Provide the [X, Y] coordinate of the cell's center where the given text is located.  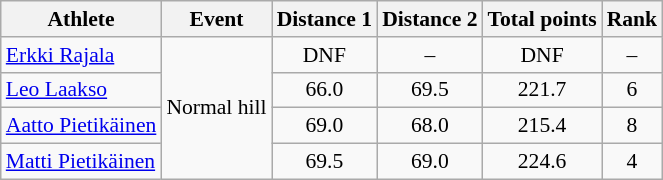
215.4 [542, 126]
Distance 2 [430, 19]
Aatto Pietikäinen [82, 126]
66.0 [324, 90]
8 [632, 126]
221.7 [542, 90]
Rank [632, 19]
Athlete [82, 19]
Leo Laakso [82, 90]
68.0 [430, 126]
4 [632, 162]
Normal hill [216, 108]
6 [632, 90]
Distance 1 [324, 19]
Total points [542, 19]
224.6 [542, 162]
Matti Pietikäinen [82, 162]
Erkki Rajala [82, 55]
Event [216, 19]
